From the cell containing the given text, extract its center point as [X, Y] coordinate. 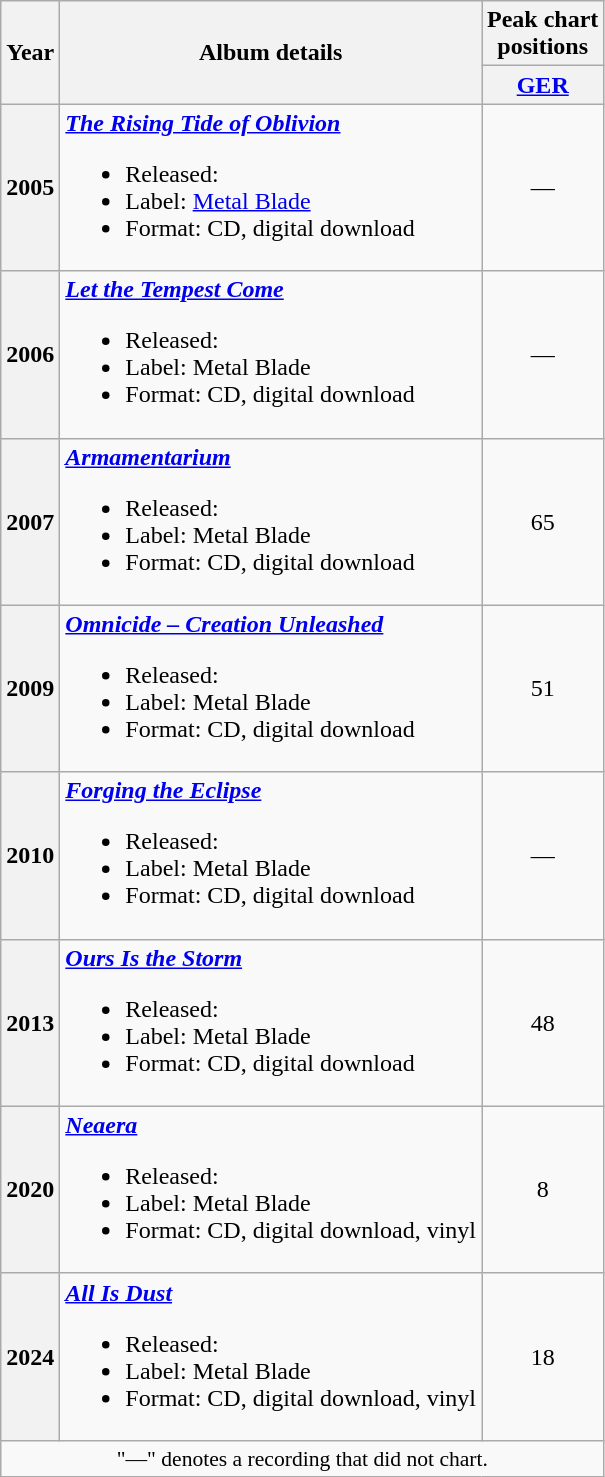
2009 [30, 688]
The Rising Tide of OblivionReleased: Label: Metal BladeFormat: CD, digital download [271, 188]
2010 [30, 856]
Album details [271, 52]
2020 [30, 1190]
2013 [30, 1022]
Forging the EclipseReleased: Label: Metal BladeFormat: CD, digital download [271, 856]
8 [543, 1190]
2006 [30, 354]
All Is DustReleased: Label: Metal BladeFormat: CD, digital download, vinyl [271, 1356]
Year [30, 52]
Ours Is the StormReleased: Label: Metal BladeFormat: CD, digital download [271, 1022]
Peak chartpositions [543, 34]
2005 [30, 188]
Let the Tempest ComeReleased: Label: Metal BladeFormat: CD, digital download [271, 354]
"—" denotes a recording that did not chart. [302, 1458]
Omnicide – Creation UnleashedReleased: Label: Metal BladeFormat: CD, digital download [271, 688]
GER [543, 85]
18 [543, 1356]
65 [543, 522]
51 [543, 688]
2007 [30, 522]
48 [543, 1022]
2024 [30, 1356]
ArmamentariumReleased: Label: Metal BladeFormat: CD, digital download [271, 522]
NeaeraReleased: Label: Metal BladeFormat: CD, digital download, vinyl [271, 1190]
